For the text-containing cell, return its midpoint in (X, Y) coordinate format. 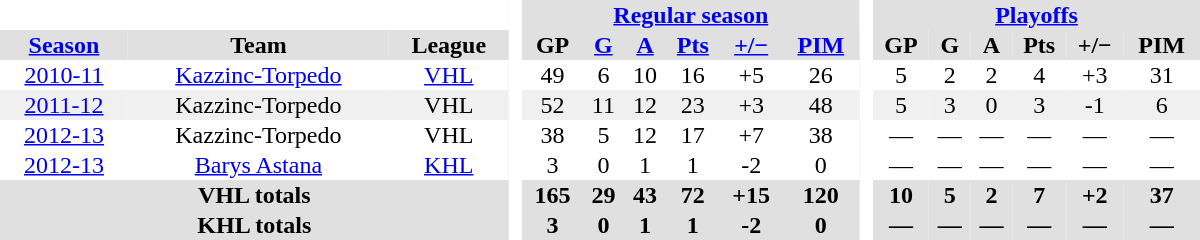
+5 (752, 75)
+2 (1094, 195)
37 (1162, 195)
11 (604, 105)
Barys Astana (258, 165)
48 (822, 105)
Playoffs (1036, 15)
VHL totals (254, 195)
29 (604, 195)
26 (822, 75)
+7 (752, 135)
165 (552, 195)
-1 (1094, 105)
43 (645, 195)
52 (552, 105)
League (449, 45)
120 (822, 195)
2010-11 (64, 75)
23 (693, 105)
16 (693, 75)
49 (552, 75)
4 (1039, 75)
72 (693, 195)
17 (693, 135)
31 (1162, 75)
Regular season (690, 15)
7 (1039, 195)
+15 (752, 195)
KHL totals (254, 225)
Team (258, 45)
Season (64, 45)
KHL (449, 165)
2011-12 (64, 105)
